For the text-containing cell, return its midpoint in [X, Y] coordinate format. 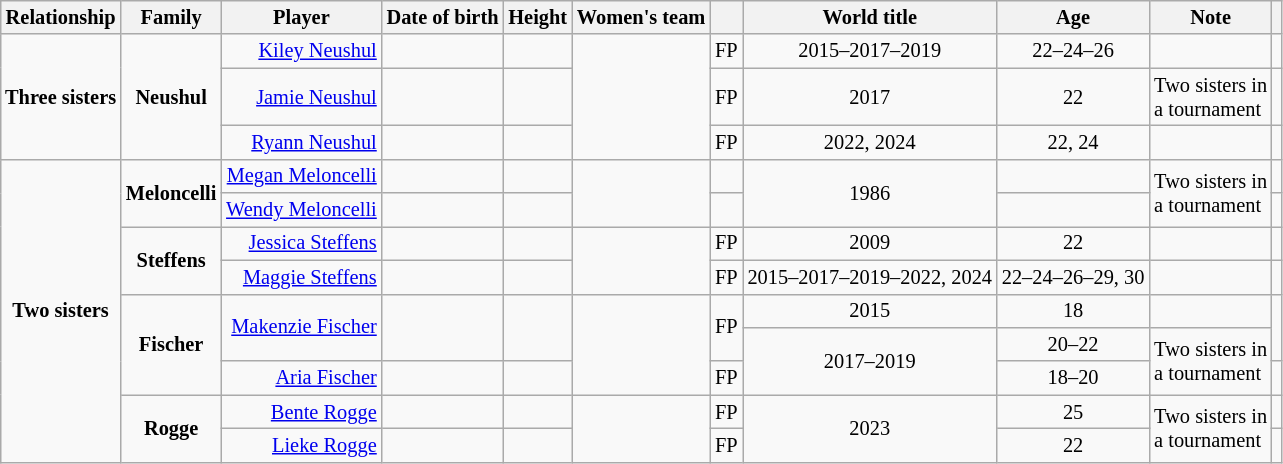
18 [1073, 311]
2015 [870, 311]
Fischer [171, 344]
Neushul [171, 96]
Jamie Neushul [301, 97]
Three sisters [60, 96]
2023 [870, 428]
Two sisters [60, 310]
Wendy Meloncelli [301, 210]
Jessica Steffens [301, 243]
2022, 2024 [870, 142]
Family [171, 17]
Maggie Steffens [301, 277]
Bente Rogge [301, 412]
2009 [870, 243]
2015–2017–2019 [870, 51]
Meloncelli [171, 192]
Makenzie Fischer [301, 328]
Megan Meloncelli [301, 176]
Player [301, 17]
22–24–26–29, 30 [1073, 277]
Age [1073, 17]
Women's team [641, 17]
20–22 [1073, 344]
22–24–26 [1073, 51]
Note [1210, 17]
Relationship [60, 17]
1986 [870, 192]
Date of birth [443, 17]
2015–2017–2019–2022, 2024 [870, 277]
Lieke Rogge [301, 445]
Ryann Neushul [301, 142]
Aria Fischer [301, 378]
2017–2019 [870, 360]
Steffens [171, 260]
25 [1073, 412]
Rogge [171, 428]
22, 24 [1073, 142]
2017 [870, 97]
Height [538, 17]
Kiley Neushul [301, 51]
World title [870, 17]
18–20 [1073, 378]
